Extract the (x, y) coordinate from the center of the cell holding the provided text.  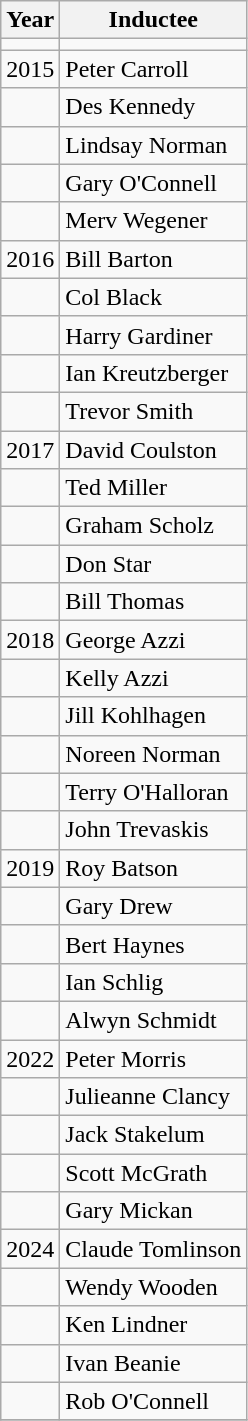
Col Black (154, 297)
Alwyn Schmidt (154, 1020)
Jill Kohlhagen (154, 716)
Peter Morris (154, 1059)
Rob O'Connell (154, 1401)
Des Kennedy (154, 107)
Merv Wegener (154, 221)
Lindsay Norman (154, 145)
2016 (30, 259)
Ted Miller (154, 488)
Gary Mickan (154, 1211)
Harry Gardiner (154, 335)
2024 (30, 1249)
Graham Scholz (154, 526)
2015 (30, 69)
Ian Kreutzberger (154, 373)
Wendy Wooden (154, 1287)
Bert Haynes (154, 944)
Roy Batson (154, 868)
Gary Drew (154, 906)
Trevor Smith (154, 411)
2017 (30, 449)
Gary O'Connell (154, 183)
Year (30, 20)
Ivan Beanie (154, 1363)
Ken Lindner (154, 1325)
Claude Tomlinson (154, 1249)
Scott McGrath (154, 1173)
John Trevaskis (154, 830)
Bill Barton (154, 259)
2019 (30, 868)
Don Star (154, 564)
Kelly Azzi (154, 678)
Julieanne Clancy (154, 1097)
Noreen Norman (154, 754)
2018 (30, 640)
Peter Carroll (154, 69)
David Coulston (154, 449)
Bill Thomas (154, 602)
Inductee (154, 20)
Jack Stakelum (154, 1135)
2022 (30, 1059)
George Azzi (154, 640)
Ian Schlig (154, 982)
Terry O'Halloran (154, 792)
